Determine the [x, y] coordinate at the center of the cell enclosing the given text.  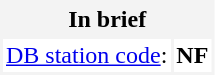
NF [192, 56]
In brief [107, 20]
DB station code: [86, 56]
